Return [X, Y] of the center of cell containing provided text 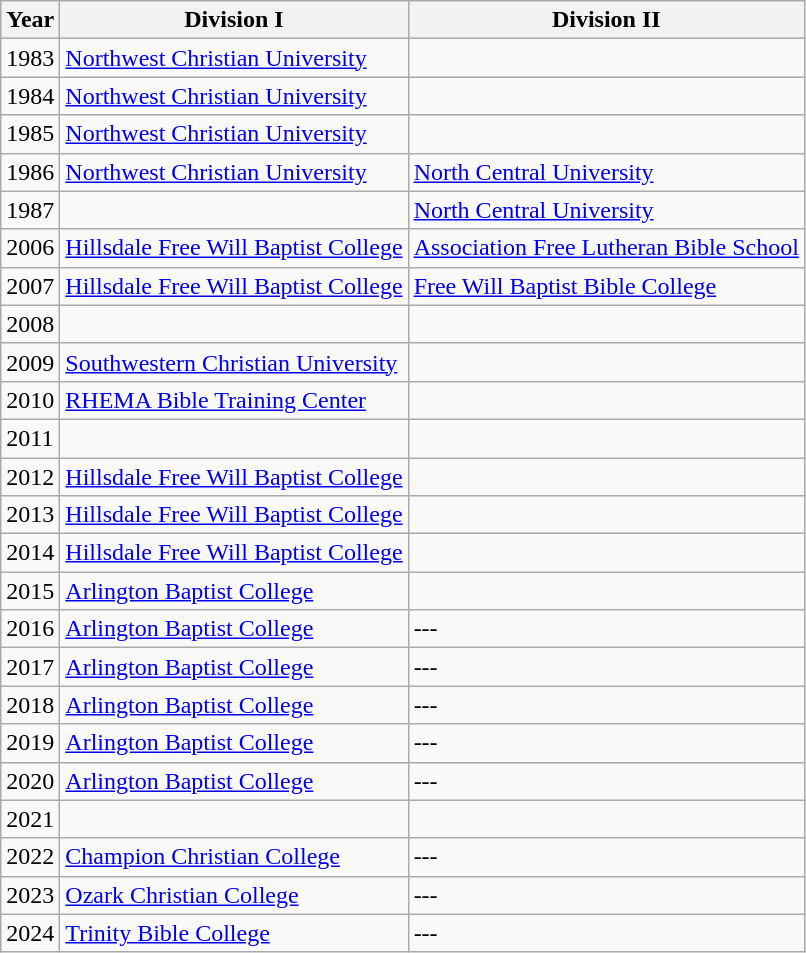
1983 [30, 58]
1984 [30, 96]
2017 [30, 667]
Trinity Bible College [234, 933]
Free Will Baptist Bible College [606, 286]
2020 [30, 781]
Ozark Christian College [234, 895]
1986 [30, 172]
Division I [234, 20]
2021 [30, 819]
2023 [30, 895]
2016 [30, 629]
Champion Christian College [234, 857]
1985 [30, 134]
2024 [30, 933]
2006 [30, 248]
RHEMA Bible Training Center [234, 400]
Year [30, 20]
2011 [30, 438]
2010 [30, 400]
2007 [30, 286]
2012 [30, 477]
2013 [30, 515]
Division II [606, 20]
Southwestern Christian University [234, 362]
2019 [30, 743]
Association Free Lutheran Bible School [606, 248]
2008 [30, 324]
2014 [30, 553]
2018 [30, 705]
2009 [30, 362]
1987 [30, 210]
2022 [30, 857]
2015 [30, 591]
